Capture the cell that displays the provided text and extract its [x, y] central coordinate. 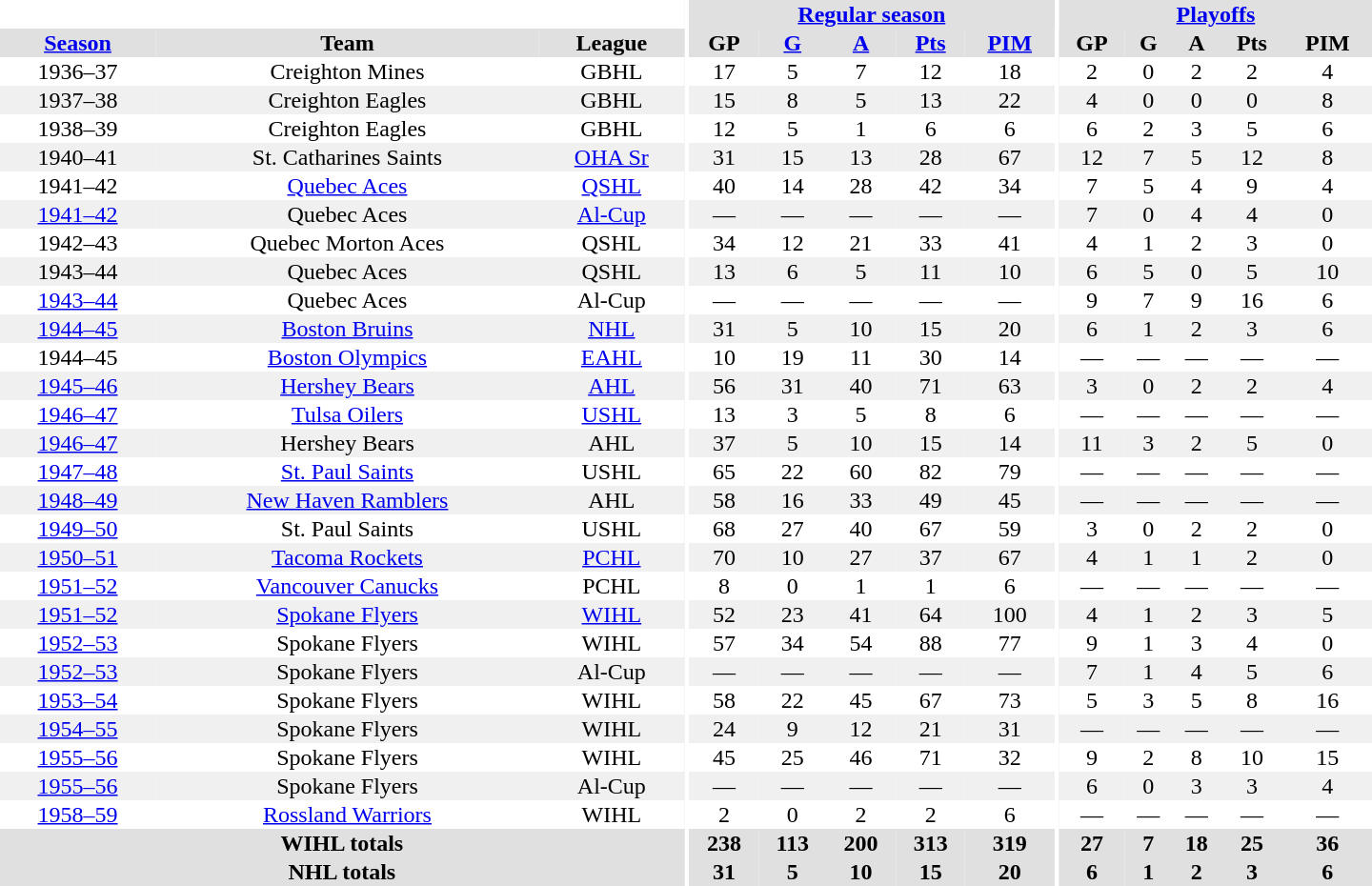
1947–48 [78, 472]
1949–50 [78, 529]
Rossland Warriors [347, 815]
24 [724, 729]
Vancouver Canucks [347, 586]
82 [930, 472]
Boston Bruins [347, 329]
Regular season [871, 14]
1937–38 [78, 100]
68 [724, 529]
1958–59 [78, 815]
NHL totals [342, 872]
60 [861, 472]
EAHL [612, 357]
70 [724, 557]
64 [930, 614]
OHA Sr [612, 157]
79 [1010, 472]
36 [1328, 843]
100 [1010, 614]
88 [930, 643]
Creighton Mines [347, 71]
54 [861, 643]
1945–46 [78, 386]
319 [1010, 843]
113 [793, 843]
30 [930, 357]
NHL [612, 329]
77 [1010, 643]
New Haven Ramblers [347, 500]
238 [724, 843]
1942–43 [78, 243]
1936–37 [78, 71]
46 [861, 757]
1953–54 [78, 700]
49 [930, 500]
42 [930, 186]
Tulsa Oilers [347, 414]
Season [78, 43]
32 [1010, 757]
Playoffs [1216, 14]
59 [1010, 529]
1948–49 [78, 500]
56 [724, 386]
1954–55 [78, 729]
73 [1010, 700]
19 [793, 357]
Tacoma Rockets [347, 557]
200 [861, 843]
52 [724, 614]
313 [930, 843]
WIHL totals [342, 843]
1938–39 [78, 129]
63 [1010, 386]
1940–41 [78, 157]
17 [724, 71]
65 [724, 472]
Boston Olympics [347, 357]
League [612, 43]
St. Catharines Saints [347, 157]
57 [724, 643]
Quebec Morton Aces [347, 243]
Team [347, 43]
1950–51 [78, 557]
23 [793, 614]
